Capture the cell that displays the provided text and extract its [X, Y] central coordinate. 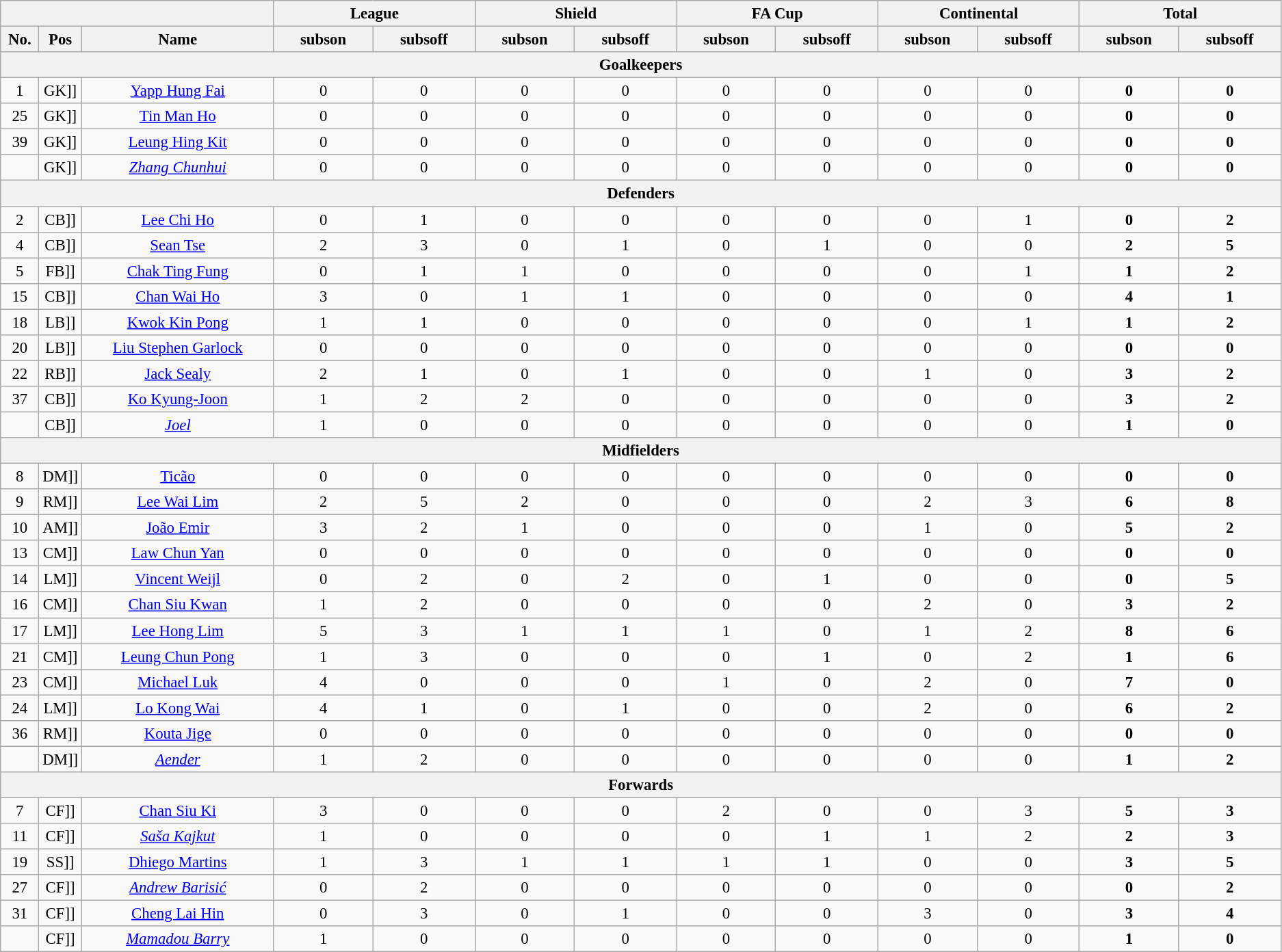
Ticão [178, 477]
Ko Kyung-Joon [178, 399]
Chan Wai Ho [178, 296]
Continental [978, 14]
Cheng Lai Hin [178, 914]
25 [20, 116]
Lee Wai Lim [178, 502]
31 [20, 914]
18 [20, 322]
Liu Stephen Garlock [178, 348]
Law Chun Yan [178, 553]
19 [20, 862]
Kwok Kin Pong [178, 322]
Lee Hong Lim [178, 631]
Mamadou Barry [178, 939]
Zhang Chunhui [178, 168]
37 [20, 399]
FB]] [60, 271]
RB]] [60, 373]
Saša Kajkut [178, 836]
Chan Siu Ki [178, 810]
13 [20, 553]
AM]] [60, 528]
21 [20, 657]
Shield [576, 14]
36 [20, 734]
15 [20, 296]
11 [20, 836]
22 [20, 373]
Leung Hing Kit [178, 142]
Lee Chi Ho [178, 220]
No. [20, 40]
FA Cup [777, 14]
23 [20, 682]
39 [20, 142]
10 [20, 528]
Chan Siu Kwan [178, 605]
Andrew Barisić [178, 888]
20 [20, 348]
Name [178, 40]
Tin Man Ho [178, 116]
Yapp Hung Fai [178, 91]
24 [20, 708]
Joel [178, 425]
9 [20, 502]
Leung Chun Pong [178, 657]
Total [1181, 14]
Aender [178, 759]
League [374, 14]
Pos [60, 40]
Goalkeepers [641, 65]
Vincent Weijl [178, 579]
Sean Tse [178, 245]
Defenders [641, 194]
Dhiego Martins [178, 862]
Chak Ting Fung [178, 271]
Lo Kong Wai [178, 708]
João Emir [178, 528]
Jack Sealy [178, 373]
Michael Luk [178, 682]
SS]] [60, 862]
17 [20, 631]
Midfielders [641, 451]
16 [20, 605]
14 [20, 579]
Kouta Jige [178, 734]
27 [20, 888]
Forwards [641, 785]
